Extract the (x, y) coordinate from the center of the cell holding the provided text.  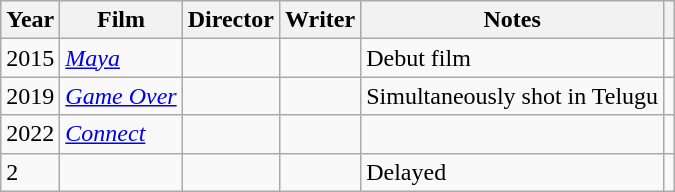
Director (230, 20)
Game Over (121, 96)
2022 (30, 134)
2015 (30, 58)
Film (121, 20)
Notes (512, 20)
Connect (121, 134)
Year (30, 20)
Debut film (512, 58)
Simultaneously shot in Telugu (512, 96)
Writer (320, 20)
2019 (30, 96)
Delayed (512, 172)
Maya (121, 58)
2 (30, 172)
